Provide the [X, Y] coordinate of the cell's center where the given text is located.  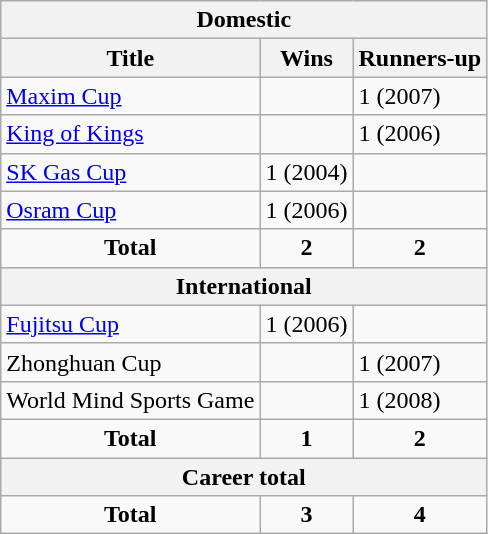
SK Gas Cup [130, 172]
King of Kings [130, 134]
3 [306, 515]
1 [306, 438]
Runners-up [420, 58]
Domestic [244, 20]
Career total [244, 477]
Osram Cup [130, 210]
Fujitsu Cup [130, 324]
4 [420, 515]
Title [130, 58]
1 (2008) [420, 400]
International [244, 286]
Maxim Cup [130, 96]
Wins [306, 58]
1 (2004) [306, 172]
World Mind Sports Game [130, 400]
Zhonghuan Cup [130, 362]
